Capture the cell that displays the provided text and extract its [X, Y] central coordinate. 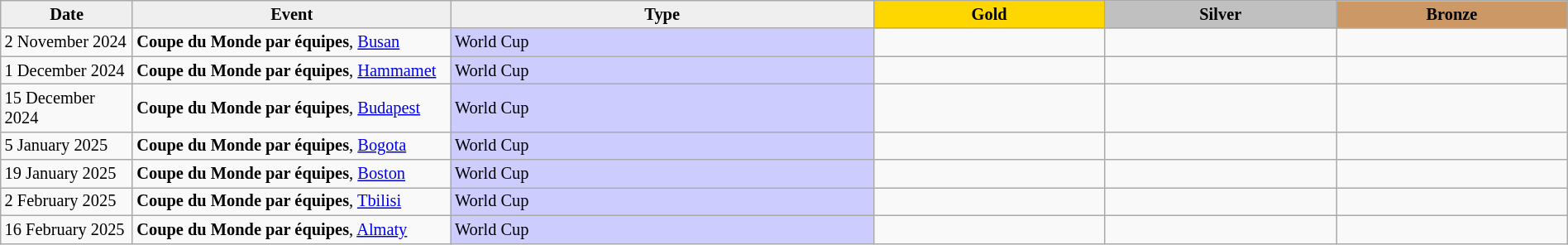
2 November 2024 [67, 42]
2 February 2025 [67, 201]
19 January 2025 [67, 174]
5 January 2025 [67, 146]
Coupe du Monde par équipes, Boston [291, 174]
Coupe du Monde par équipes, Almaty [291, 229]
Type [662, 14]
1 December 2024 [67, 70]
16 February 2025 [67, 229]
Gold [989, 14]
Event [291, 14]
Coupe du Monde par équipes, Busan [291, 42]
Coupe du Monde par équipes, Budapest [291, 108]
Coupe du Monde par équipes, Hammamet [291, 70]
Coupe du Monde par équipes, Tbilisi [291, 201]
15 December 2024 [67, 108]
Silver [1221, 14]
Date [67, 14]
Coupe du Monde par équipes, Bogota [291, 146]
Bronze [1452, 14]
